Find where the given text appears and provide that cell's center as [x, y] coordinate. 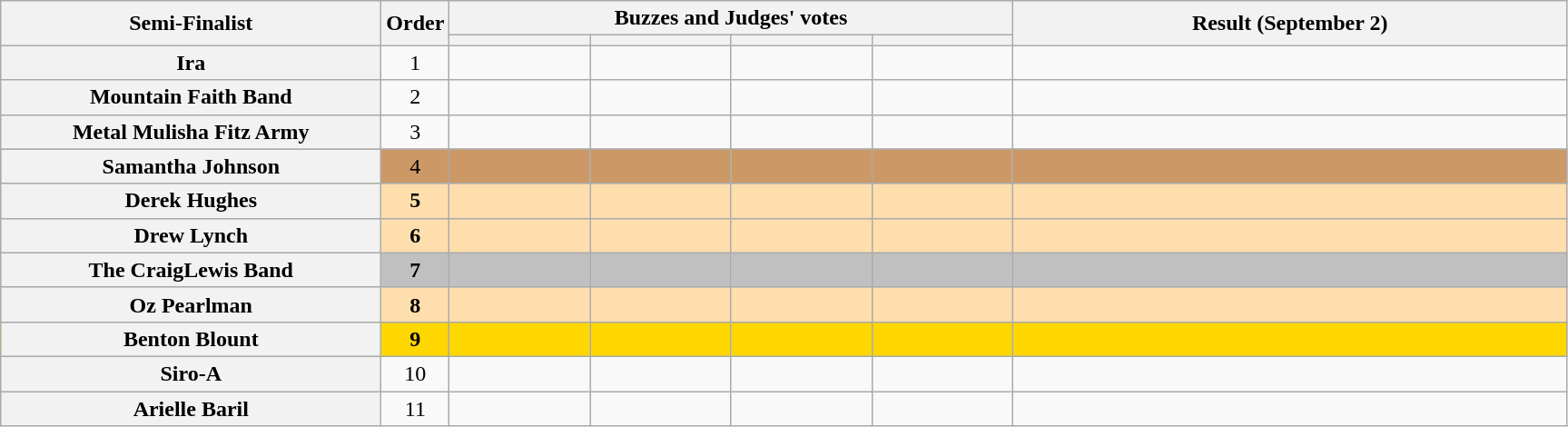
Samantha Johnson [191, 166]
4 [416, 166]
8 [416, 304]
3 [416, 132]
Semi-Finalist [191, 24]
Arielle Baril [191, 408]
Oz Pearlman [191, 304]
Metal Mulisha Fitz Army [191, 132]
6 [416, 235]
Order [416, 24]
Derek Hughes [191, 201]
1 [416, 63]
Ira [191, 63]
11 [416, 408]
Benton Blount [191, 339]
Result (September 2) [1289, 24]
The CraigLewis Band [191, 270]
5 [416, 201]
2 [416, 97]
Buzzes and Judges' votes [731, 18]
Mountain Faith Band [191, 97]
Drew Lynch [191, 235]
Siro-A [191, 373]
10 [416, 373]
7 [416, 270]
9 [416, 339]
